Search for the cell housing the specified text and yield its [X, Y] center coordinate. 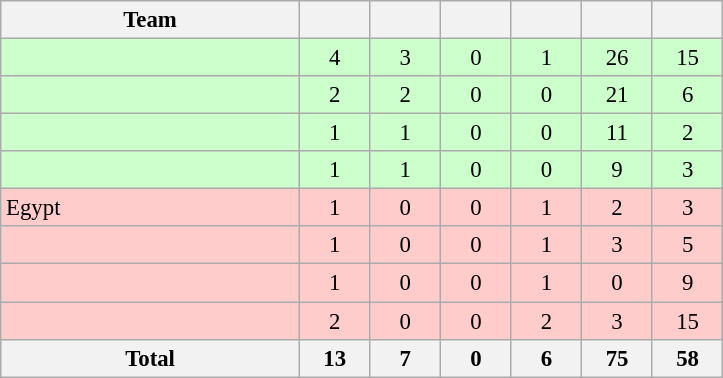
58 [688, 358]
7 [406, 358]
13 [334, 358]
75 [618, 358]
Total [150, 358]
21 [618, 95]
Team [150, 20]
4 [334, 58]
26 [618, 58]
Egypt [150, 208]
11 [618, 133]
5 [688, 245]
